Locate the cell with the specified text and output its [x, y] center coordinate. 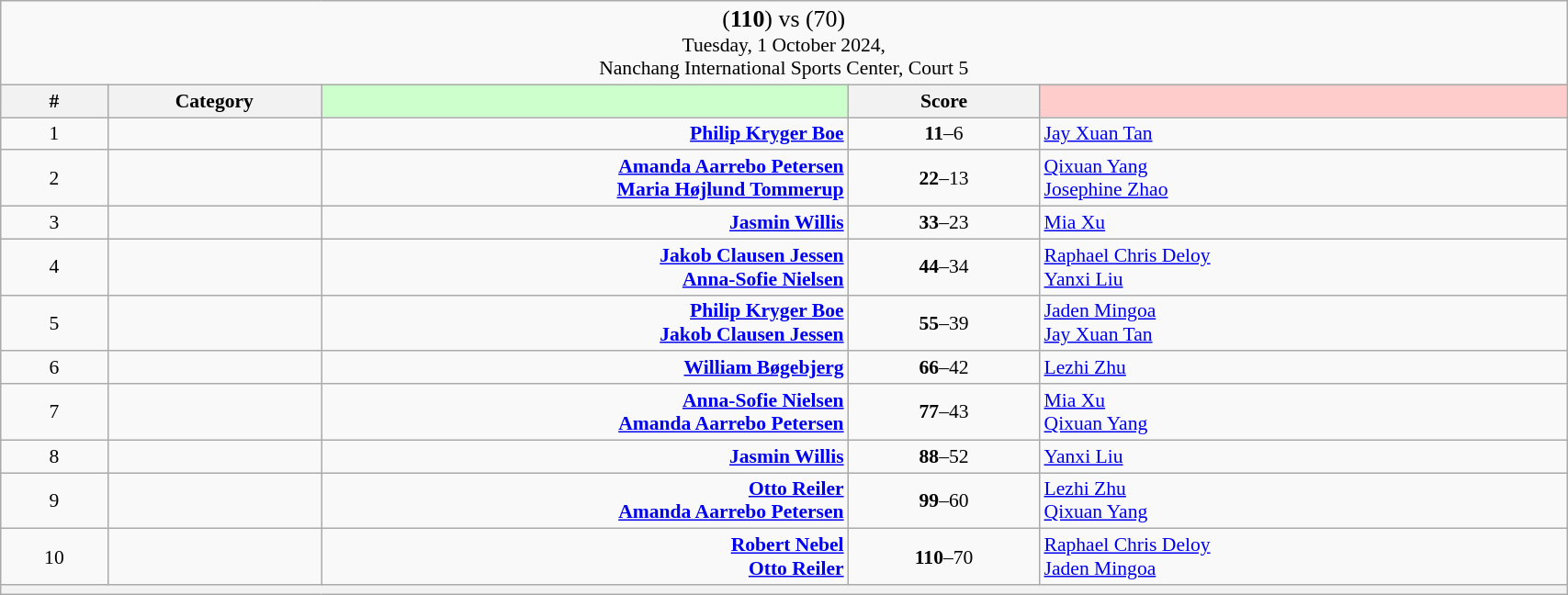
Raphael Chris Deloy Yanxi Liu [1303, 266]
55–39 [944, 323]
22–13 [944, 178]
3 [54, 223]
Lezhi Zhu [1303, 368]
88–52 [944, 456]
11–6 [944, 134]
6 [54, 368]
Otto Reiler Amanda Aarrebo Petersen [585, 501]
(110) vs (70)Tuesday, 1 October 2024, Nanchang International Sports Center, Court 5 [784, 42]
Lezhi Zhu Qixuan Yang [1303, 501]
Mia Xu Qixuan Yang [1303, 411]
# [54, 101]
2 [54, 178]
Score [944, 101]
7 [54, 411]
Jay Xuan Tan [1303, 134]
Raphael Chris Deloy Jaden Mingoa [1303, 556]
110–70 [944, 556]
66–42 [944, 368]
10 [54, 556]
44–34 [944, 266]
Yanxi Liu [1303, 456]
Robert Nebel Otto Reiler [585, 556]
5 [54, 323]
Jaden Mingoa Jay Xuan Tan [1303, 323]
Category [215, 101]
Anna-Sofie Nielsen Amanda Aarrebo Petersen [585, 411]
Qixuan Yang Josephine Zhao [1303, 178]
99–60 [944, 501]
Amanda Aarrebo Petersen Maria Højlund Tommerup [585, 178]
77–43 [944, 411]
Philip Kryger Boe Jakob Clausen Jessen [585, 323]
1 [54, 134]
8 [54, 456]
Jakob Clausen Jessen Anna-Sofie Nielsen [585, 266]
Mia Xu [1303, 223]
9 [54, 501]
4 [54, 266]
33–23 [944, 223]
Philip Kryger Boe [585, 134]
William Bøgebjerg [585, 368]
